Determine the (X, Y) coordinate at the center of the cell enclosing the given text.  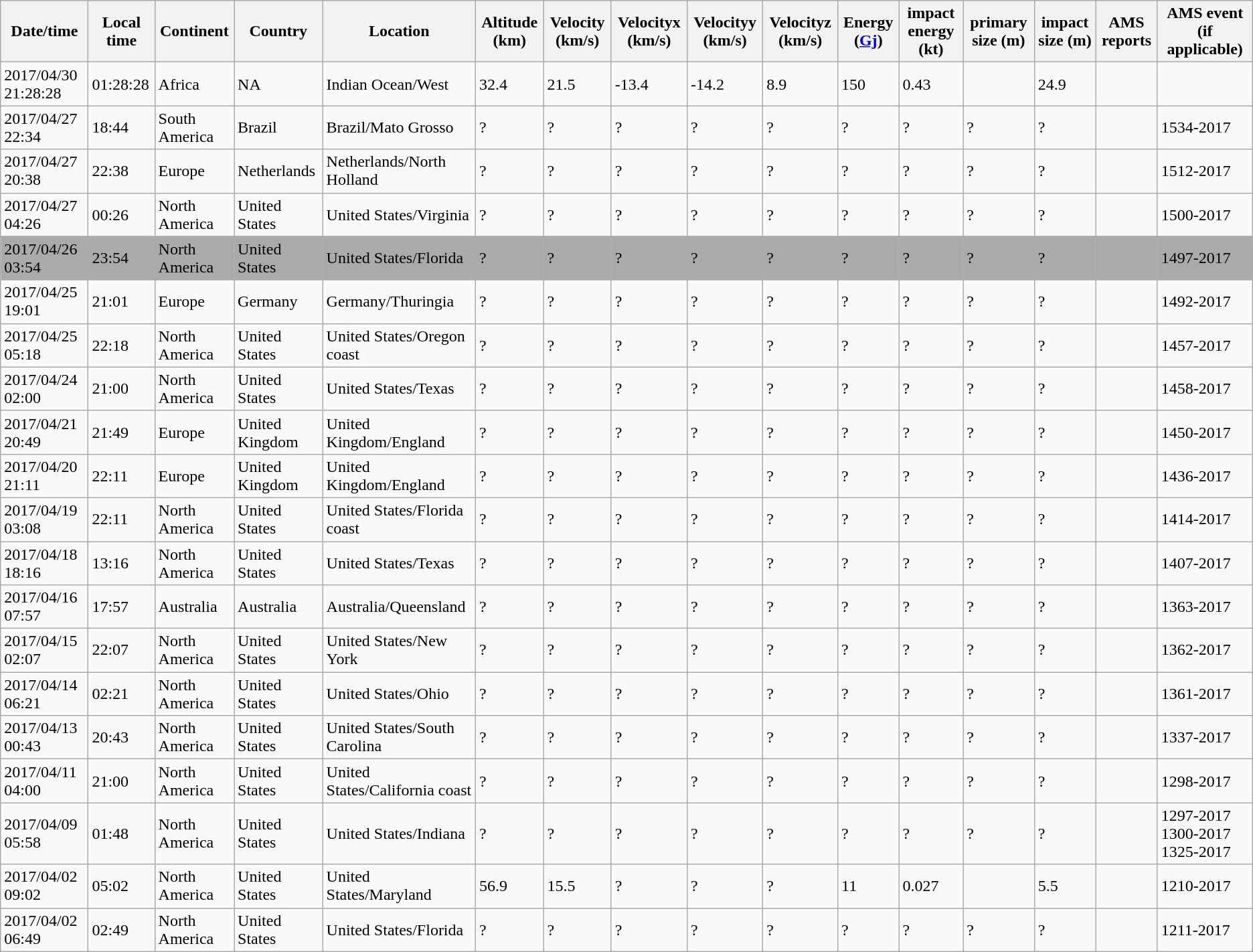
2017/04/27 20:38 (44, 171)
2017/04/25 05:18 (44, 345)
02:21 (122, 694)
0.027 (931, 886)
Energy (Gj) (869, 31)
1450-2017 (1205, 432)
1492-2017 (1205, 301)
13:16 (122, 562)
-14.2 (724, 84)
56.9 (509, 886)
Velocityx (km/s) (649, 31)
1497-2017 (1205, 258)
21:01 (122, 301)
1512-2017 (1205, 171)
2017/04/21 20:49 (44, 432)
22:38 (122, 171)
1362-2017 (1205, 651)
AMS reports (1126, 31)
Indian Ocean/West (399, 84)
NA (278, 84)
2017/04/16 07:57 (44, 607)
Netherlands/North Holland (399, 171)
Local time (122, 31)
Continent (194, 31)
impact energy (kt) (931, 31)
21.5 (577, 84)
2017/04/13 00:43 (44, 738)
2017/04/20 21:11 (44, 475)
Brazil (278, 127)
22:18 (122, 345)
primary size (m) (999, 31)
18:44 (122, 127)
150 (869, 84)
11 (869, 886)
Germany/Thuringia (399, 301)
24.9 (1065, 84)
Velocityy (km/s) (724, 31)
05:02 (122, 886)
Africa (194, 84)
8.9 (801, 84)
1458-2017 (1205, 388)
1500-2017 (1205, 214)
1534-2017 (1205, 127)
Location (399, 31)
1414-2017 (1205, 520)
Velocity (km/s) (577, 31)
2017/04/11 04:00 (44, 781)
2017/04/02 06:49 (44, 929)
2017/04/24 02:00 (44, 388)
Netherlands (278, 171)
South America (194, 127)
Country (278, 31)
2017/04/27 22:34 (44, 127)
AMS event (if applicable) (1205, 31)
2017/04/30 21:28:28 (44, 84)
01:48 (122, 834)
United States/Virginia (399, 214)
impact size (m) (1065, 31)
22:07 (122, 651)
1363-2017 (1205, 607)
United States/South Carolina (399, 738)
2017/04/19 03:08 (44, 520)
00:26 (122, 214)
1337-2017 (1205, 738)
United States/Oregon coast (399, 345)
United States/California coast (399, 781)
Germany (278, 301)
0.43 (931, 84)
United States/Ohio (399, 694)
2017/04/27 04:26 (44, 214)
Brazil/Mato Grosso (399, 127)
2017/04/15 02:07 (44, 651)
United States/New York (399, 651)
2017/04/26 03:54 (44, 258)
01:28:28 (122, 84)
United States/Maryland (399, 886)
1298-2017 (1205, 781)
Velocityz (km/s) (801, 31)
-13.4 (649, 84)
2017/04/14 06:21 (44, 694)
32.4 (509, 84)
United States/Indiana (399, 834)
Altitude (km) (509, 31)
15.5 (577, 886)
1361-2017 (1205, 694)
1210-2017 (1205, 886)
2017/04/09 05:58 (44, 834)
1457-2017 (1205, 345)
Date/time (44, 31)
02:49 (122, 929)
5.5 (1065, 886)
20:43 (122, 738)
21:49 (122, 432)
United States/Florida coast (399, 520)
17:57 (122, 607)
2017/04/25 19:01 (44, 301)
23:54 (122, 258)
1211-2017 (1205, 929)
1436-2017 (1205, 475)
2017/04/18 18:16 (44, 562)
1297-20171300-20171325-2017 (1205, 834)
2017/04/02 09:02 (44, 886)
Australia/Queensland (399, 607)
1407-2017 (1205, 562)
